For the text-containing cell, return its midpoint in (x, y) coordinate format. 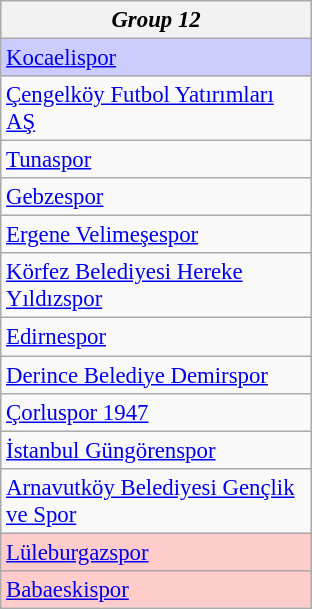
Gebzespor (156, 197)
Çengelköy Futbol Yatırımları AŞ (156, 108)
Kocaelispor (156, 58)
Tunaspor (156, 160)
Çorluspor 1947 (156, 412)
Ergene Velimeşespor (156, 235)
Babaeskispor (156, 590)
Lüleburgazspor (156, 552)
Arnavutköy Belediyesi Gençlik ve Spor (156, 500)
Körfez Belediyesi Hereke Yıldızspor (156, 286)
Edirnespor (156, 337)
Group 12 (156, 20)
İstanbul Güngörenspor (156, 450)
Derince Belediye Demirspor (156, 375)
